Output the [X, Y] coordinate of the center of the cell containing the given text.  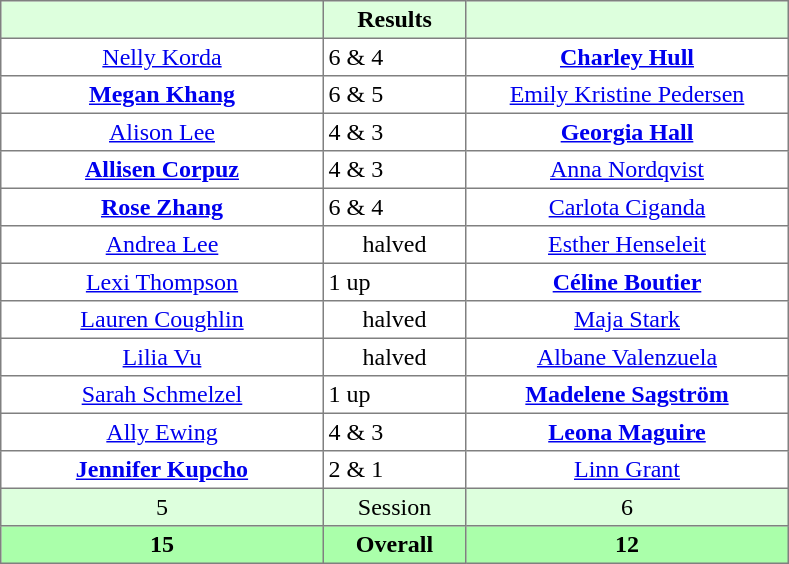
Results [394, 20]
6 [627, 507]
Alison Lee [162, 132]
Ally Ewing [162, 432]
Rose Zhang [162, 207]
Georgia Hall [627, 132]
12 [627, 545]
5 [162, 507]
Overall [394, 545]
Esther Henseleit [627, 245]
Albane Valenzuela [627, 357]
Leona Maguire [627, 432]
Lilia Vu [162, 357]
15 [162, 545]
Megan Khang [162, 95]
6 & 5 [394, 95]
Madelene Sagström [627, 395]
Sarah Schmelzel [162, 395]
Céline Boutier [627, 282]
Carlota Ciganda [627, 207]
Linn Grant [627, 470]
Session [394, 507]
Emily Kristine Pedersen [627, 95]
Anna Nordqvist [627, 170]
Nelly Korda [162, 57]
Andrea Lee [162, 245]
Allisen Corpuz [162, 170]
Lauren Coughlin [162, 320]
Lexi Thompson [162, 282]
2 & 1 [394, 470]
Jennifer Kupcho [162, 470]
Charley Hull [627, 57]
Maja Stark [627, 320]
